From the cell containing the given text, extract its center point as (x, y) coordinate. 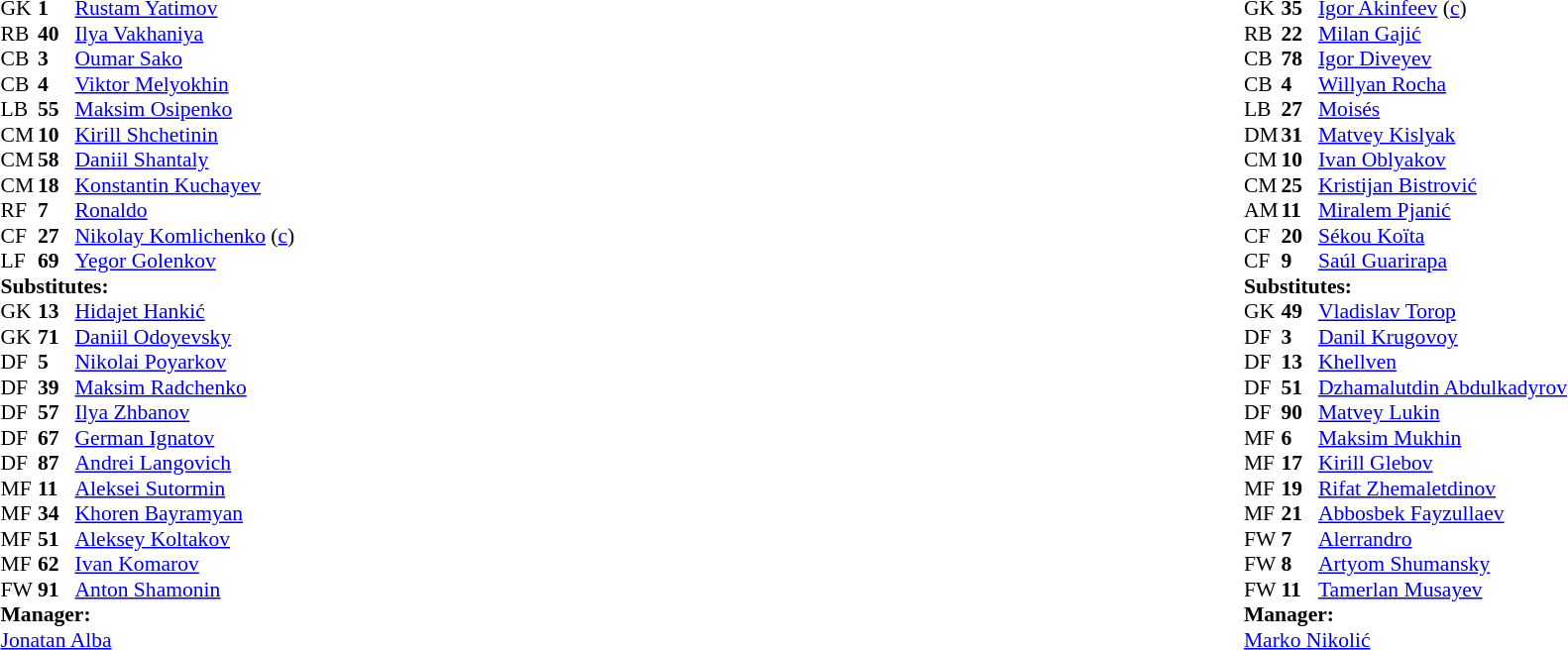
Willyan Rocha (1443, 84)
34 (56, 514)
20 (1299, 236)
Matvey Lukin (1443, 413)
Vladislav Torop (1443, 312)
Konstantin Kuchayev (185, 185)
Ilya Zhbanov (185, 413)
Oumar Sako (185, 58)
Nikolai Poyarkov (185, 362)
Artyom Shumansky (1443, 564)
Alerrandro (1443, 539)
8 (1299, 564)
Viktor Melyokhin (185, 84)
9 (1299, 261)
40 (56, 34)
Ivan Oblyakov (1443, 160)
Sékou Koïta (1443, 236)
Tamerlan Musayev (1443, 590)
87 (56, 463)
69 (56, 261)
Daniil Shantaly (185, 160)
Ronaldo (185, 211)
78 (1299, 58)
17 (1299, 463)
Dzhamalutdin Abdulkadyrov (1443, 387)
Khellven (1443, 362)
57 (56, 413)
LF (19, 261)
Anton Shamonin (185, 590)
Maksim Mukhin (1443, 438)
Kirill Glebov (1443, 463)
DM (1263, 135)
91 (56, 590)
49 (1299, 312)
25 (1299, 185)
Andrei Langovich (185, 463)
Aleksei Sutormin (185, 488)
Rifat Zhemaletdinov (1443, 488)
Yegor Golenkov (185, 261)
90 (1299, 413)
39 (56, 387)
18 (56, 185)
Milan Gajić (1443, 34)
Danil Krugovoy (1443, 337)
55 (56, 110)
5 (56, 362)
21 (1299, 514)
Daniil Odoyevsky (185, 337)
Igor Diveyev (1443, 58)
Miralem Pjanić (1443, 211)
22 (1299, 34)
58 (56, 160)
Abbosbek Fayzullaev (1443, 514)
German Ignatov (185, 438)
Maksim Radchenko (185, 387)
67 (56, 438)
Matvey Kislyak (1443, 135)
RF (19, 211)
19 (1299, 488)
Khoren Bayramyan (185, 514)
Nikolay Komlichenko (c) (185, 236)
62 (56, 564)
Moisés (1443, 110)
Saúl Guarirapa (1443, 261)
AM (1263, 211)
31 (1299, 135)
Ivan Komarov (185, 564)
Ilya Vakhaniya (185, 34)
Maksim Osipenko (185, 110)
Kristijan Bistrović (1443, 185)
6 (1299, 438)
71 (56, 337)
Hidajet Hankić (185, 312)
Aleksey Koltakov (185, 539)
Kirill Shchetinin (185, 135)
